Provide the [X, Y] coordinate of the cell's center where the given text is located.  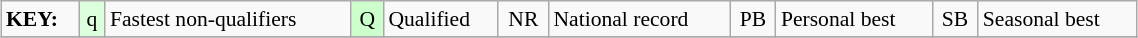
PB [753, 19]
Fastest non-qualifiers [228, 19]
Q [367, 19]
Qualified [440, 19]
Seasonal best [1058, 19]
Personal best [854, 19]
National record [639, 19]
SB [955, 19]
KEY: [40, 19]
NR [523, 19]
q [92, 19]
